Capture the cell that displays the provided text and extract its [X, Y] central coordinate. 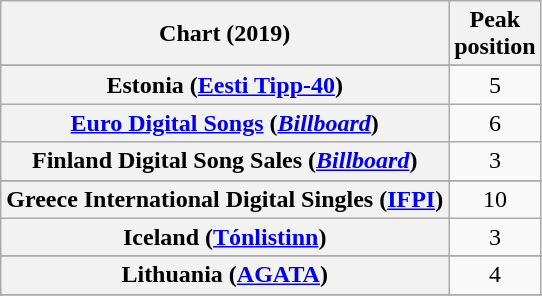
4 [495, 275]
10 [495, 199]
Lithuania (AGATA) [225, 275]
Peakposition [495, 34]
Greece International Digital Singles (IFPI) [225, 199]
Euro Digital Songs (Billboard) [225, 123]
5 [495, 85]
6 [495, 123]
Finland Digital Song Sales (Billboard) [225, 161]
Estonia (Eesti Tipp-40) [225, 85]
Iceland (Tónlistinn) [225, 237]
Chart (2019) [225, 34]
